Capture the cell that displays the provided text and extract its [x, y] central coordinate. 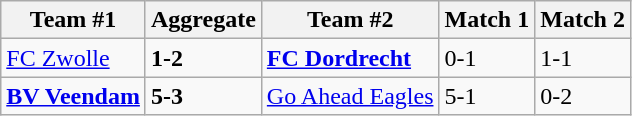
FC Dordrecht [350, 58]
Aggregate [203, 20]
Team #2 [350, 20]
Match 1 [487, 20]
0-2 [583, 96]
5-1 [487, 96]
1-2 [203, 58]
Go Ahead Eagles [350, 96]
1-1 [583, 58]
0-1 [487, 58]
BV Veendam [74, 96]
Match 2 [583, 20]
FC Zwolle [74, 58]
Team #1 [74, 20]
5-3 [203, 96]
